Identify which cell holds the provided text, then report its (X, Y) central coordinate. 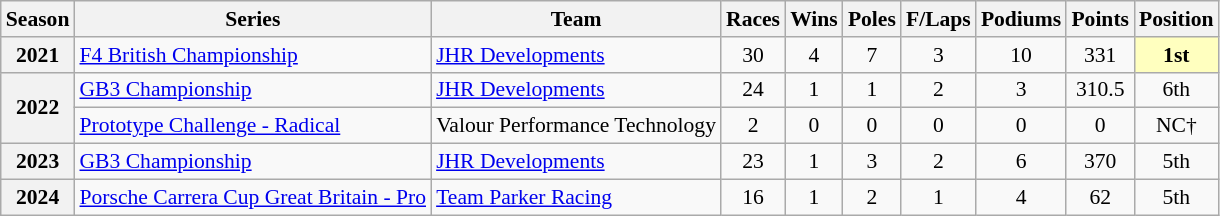
Poles (872, 19)
Team (576, 19)
Wins (814, 19)
2022 (38, 108)
Series (252, 19)
2024 (38, 197)
F/Laps (938, 19)
2021 (38, 55)
1st (1176, 55)
370 (1100, 162)
NC† (1176, 126)
Races (753, 19)
Season (38, 19)
6th (1176, 90)
Points (1100, 19)
331 (1100, 55)
Podiums (1022, 19)
62 (1100, 197)
23 (753, 162)
10 (1022, 55)
2023 (38, 162)
Porsche Carrera Cup Great Britain - Pro (252, 197)
Team Parker Racing (576, 197)
6 (1022, 162)
F4 British Championship (252, 55)
Prototype Challenge - Radical (252, 126)
30 (753, 55)
Position (1176, 19)
Valour Performance Technology (576, 126)
7 (872, 55)
16 (753, 197)
310.5 (1100, 90)
24 (753, 90)
